Detect which cell encompasses the target text, then output its [X, Y] center coordinate. 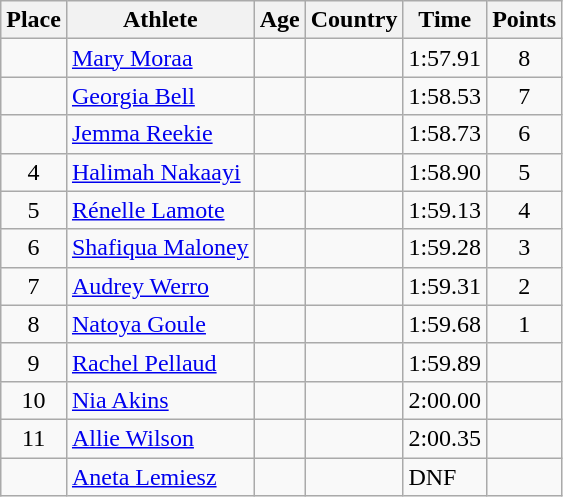
1:57.91 [445, 58]
2 [524, 286]
Audrey Werro [160, 286]
Georgia Bell [160, 96]
Allie Wilson [160, 438]
Athlete [160, 20]
11 [34, 438]
1:59.13 [445, 210]
1:59.28 [445, 248]
1:58.53 [445, 96]
Rénelle Lamote [160, 210]
1:59.68 [445, 324]
Points [524, 20]
Nia Akins [160, 400]
Rachel Pellaud [160, 362]
1:58.90 [445, 172]
DNF [445, 477]
Time [445, 20]
1:59.89 [445, 362]
Age [280, 20]
9 [34, 362]
2:00.00 [445, 400]
Jemma Reekie [160, 134]
3 [524, 248]
1:58.73 [445, 134]
Place [34, 20]
Halimah Nakaayi [160, 172]
Aneta Lemiesz [160, 477]
10 [34, 400]
1 [524, 324]
Natoya Goule [160, 324]
Country [354, 20]
Mary Moraa [160, 58]
2:00.35 [445, 438]
1:59.31 [445, 286]
Shafiqua Maloney [160, 248]
